Find where the given text appears and provide that cell's center as [X, Y] coordinate. 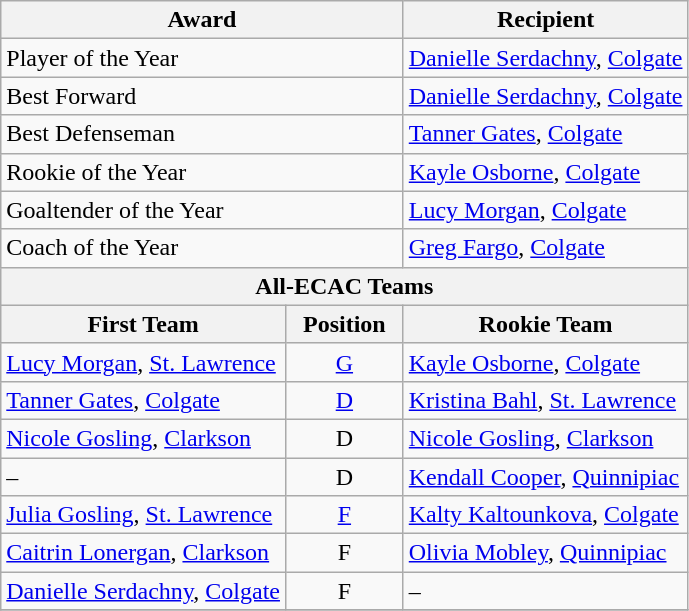
Position [344, 324]
All-ECAC Teams [344, 286]
Best Defenseman [202, 134]
Julia Gosling, St. Lawrence [144, 515]
First Team [144, 324]
Rookie Team [546, 324]
Lucy Morgan, Colgate [546, 210]
Award [202, 20]
Lucy Morgan, St. Lawrence [144, 362]
Coach of the Year [202, 248]
Caitrin Lonergan, Clarkson [144, 553]
Best Forward [202, 96]
Kalty Kaltounkova, Colgate [546, 515]
Recipient [546, 20]
Kristina Bahl, St. Lawrence [546, 400]
Goaltender of the Year [202, 210]
G [344, 362]
Rookie of the Year [202, 172]
Kendall Cooper, Quinnipiac [546, 477]
Player of the Year [202, 58]
Olivia Mobley, Quinnipiac [546, 553]
Greg Fargo, Colgate [546, 248]
